Search for the cell housing the specified text and yield its (X, Y) center coordinate. 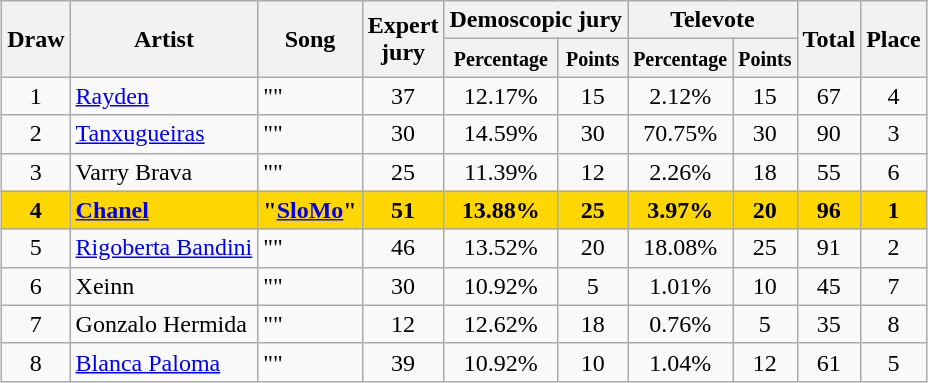
Draw (36, 39)
Rigoberta Bandini (164, 248)
96 (829, 210)
2.26% (680, 172)
46 (403, 248)
51 (403, 210)
91 (829, 248)
13.88% (501, 210)
Artist (164, 39)
Xeinn (164, 286)
Blanca Paloma (164, 362)
12.17% (501, 96)
55 (829, 172)
Expertjury (403, 39)
2.12% (680, 96)
0.76% (680, 324)
Song (310, 39)
39 (403, 362)
Gonzalo Hermida (164, 324)
Tanxugueiras (164, 134)
11.39% (501, 172)
61 (829, 362)
70.75% (680, 134)
18.08% (680, 248)
3.97% (680, 210)
Varry Brava (164, 172)
Place (894, 39)
Chanel (164, 210)
1.04% (680, 362)
Demoscopic jury (536, 20)
13.52% (501, 248)
1.01% (680, 286)
12.62% (501, 324)
45 (829, 286)
Total (829, 39)
67 (829, 96)
35 (829, 324)
14.59% (501, 134)
"SloMo" (310, 210)
90 (829, 134)
Televote (712, 20)
37 (403, 96)
Rayden (164, 96)
